Capture the cell that displays the provided text and extract its [X, Y] central coordinate. 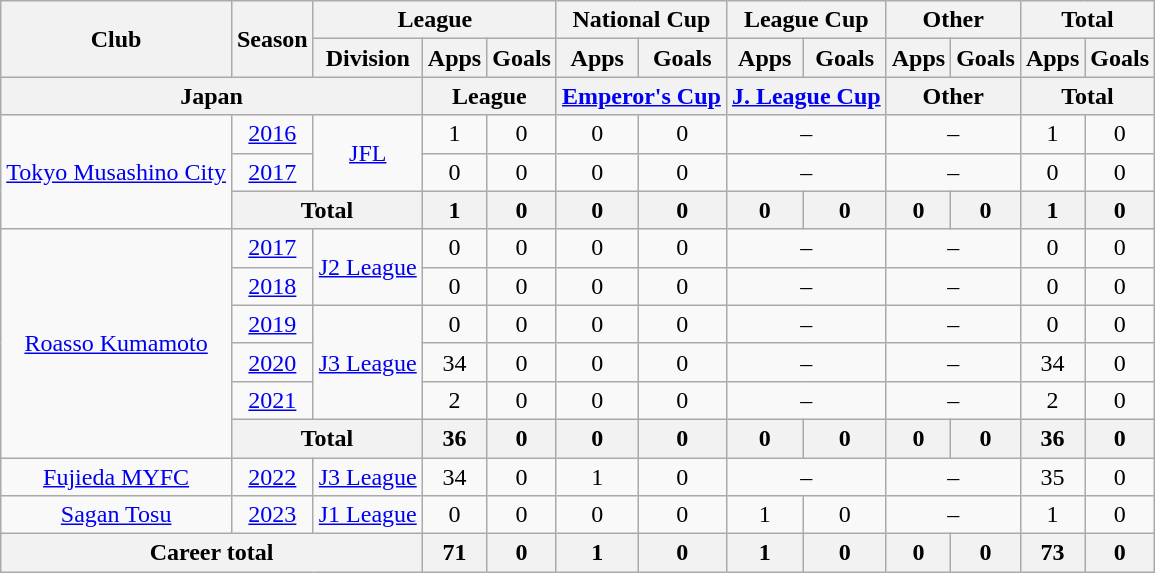
2019 [272, 324]
JFL [368, 153]
Roasso Kumamoto [116, 343]
2020 [272, 362]
Career total [212, 553]
Tokyo Musashino City [116, 172]
Club [116, 39]
National Cup [641, 20]
2018 [272, 286]
71 [454, 553]
2023 [272, 515]
Season [272, 39]
Japan [212, 96]
Emperor's Cup [641, 96]
Division [368, 58]
League Cup [806, 20]
73 [1052, 553]
J1 League [368, 515]
Sagan Tosu [116, 515]
J. League Cup [806, 96]
Fujieda MYFC [116, 477]
J2 League [368, 267]
2022 [272, 477]
35 [1052, 477]
2021 [272, 400]
2016 [272, 134]
